Capture the cell that displays the provided text and extract its [X, Y] central coordinate. 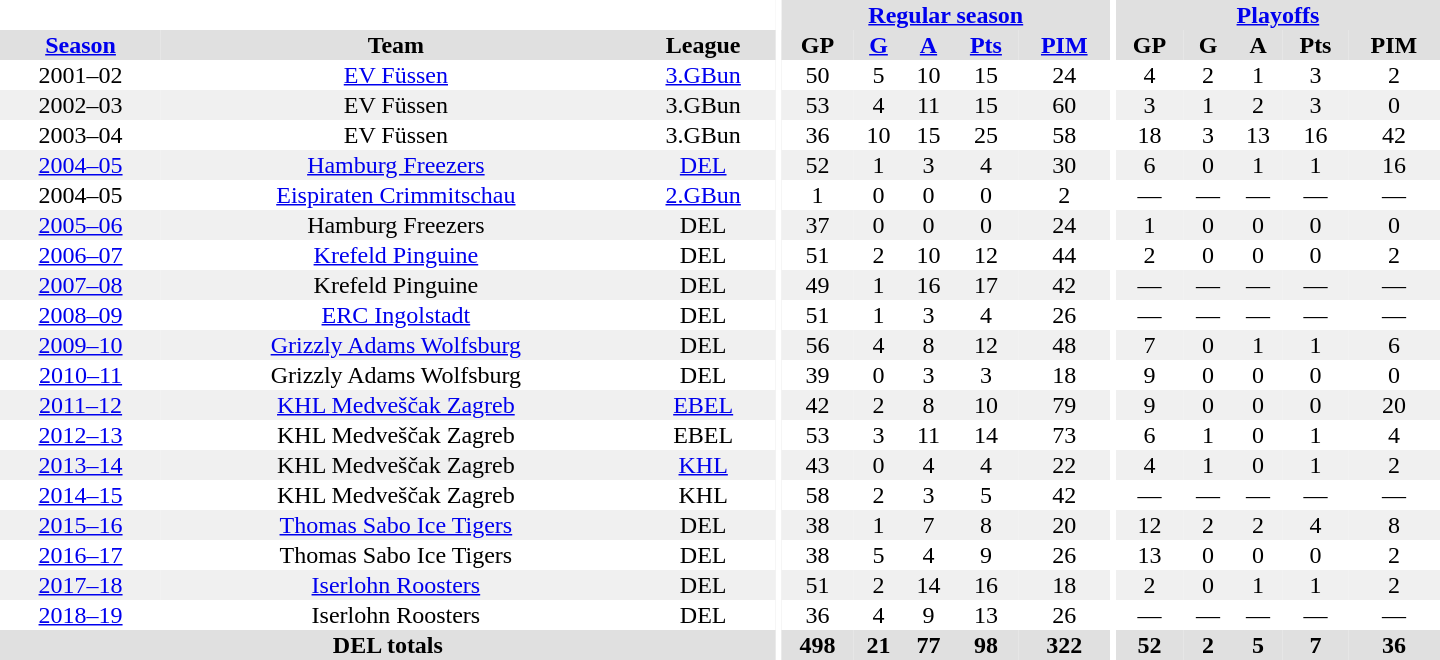
2017–18 [80, 585]
21 [879, 645]
2012–13 [80, 435]
79 [1064, 405]
44 [1064, 255]
Team [396, 45]
2008–09 [80, 315]
2013–14 [80, 465]
Regular season [946, 15]
498 [817, 645]
2002–03 [80, 105]
2016–17 [80, 555]
30 [1064, 165]
39 [817, 375]
22 [1064, 465]
2010–11 [80, 375]
73 [1064, 435]
37 [817, 225]
43 [817, 465]
2018–19 [80, 615]
56 [817, 345]
Season [80, 45]
2015–16 [80, 525]
2014–15 [80, 495]
2001–02 [80, 75]
25 [986, 135]
17 [986, 285]
77 [928, 645]
98 [986, 645]
Playoffs [1278, 15]
322 [1064, 645]
2011–12 [80, 405]
Eispiraten Crimmitschau [396, 195]
60 [1064, 105]
League [704, 45]
48 [1064, 345]
2005–06 [80, 225]
ERC Ingolstadt [396, 315]
2007–08 [80, 285]
2003–04 [80, 135]
2009–10 [80, 345]
50 [817, 75]
2006–07 [80, 255]
DEL totals [388, 645]
2.GBun [704, 195]
49 [817, 285]
